Pinpoint the cell where the given text exists, returning its [X, Y] midpoint coordinate. 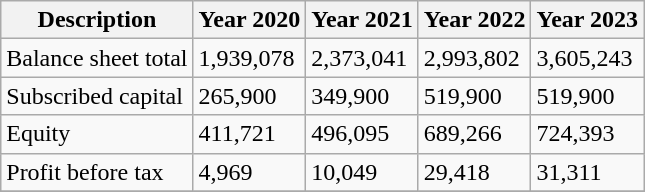
Year 2022 [474, 20]
Equity [97, 134]
31,311 [588, 172]
2,993,802 [474, 58]
2,373,041 [362, 58]
265,900 [250, 96]
3,605,243 [588, 58]
411,721 [250, 134]
Subscribed capital [97, 96]
Year 2023 [588, 20]
29,418 [474, 172]
724,393 [588, 134]
Profit before tax [97, 172]
4,969 [250, 172]
10,049 [362, 172]
1,939,078 [250, 58]
Balance sheet total [97, 58]
496,095 [362, 134]
Year 2020 [250, 20]
Description [97, 20]
349,900 [362, 96]
689,266 [474, 134]
Year 2021 [362, 20]
